Return [X, Y] of the center of cell containing provided text 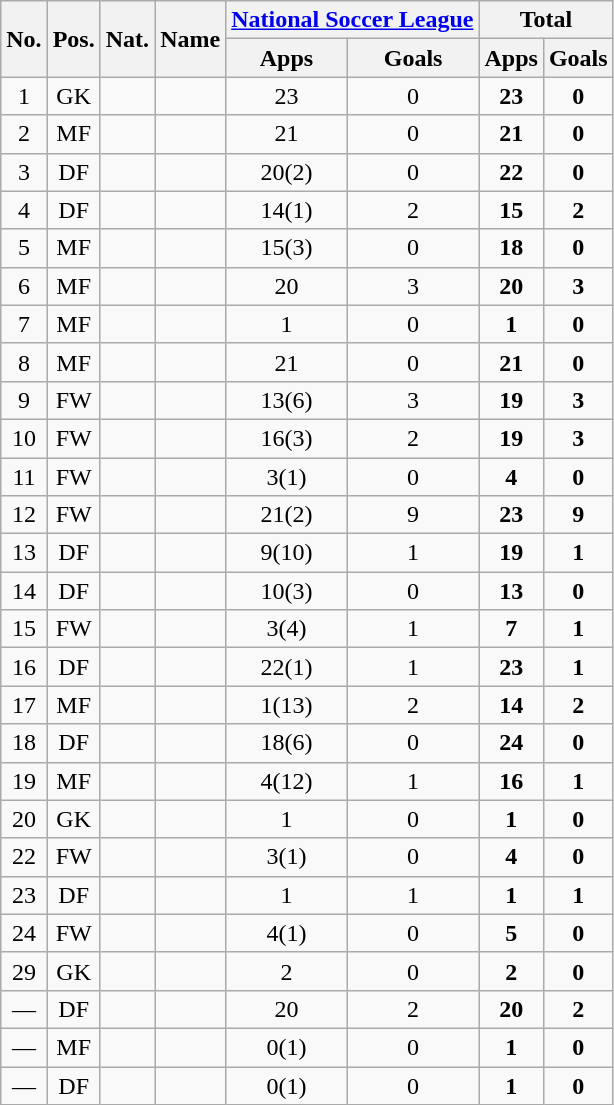
16(3) [287, 438]
Name [190, 39]
Total [546, 20]
4(12) [287, 781]
Nat. [127, 39]
10 [24, 438]
6 [24, 286]
3(4) [287, 629]
14(1) [287, 210]
21(2) [287, 515]
No. [24, 39]
4(1) [287, 933]
National Soccer League [352, 20]
8 [24, 362]
20(2) [287, 172]
12 [24, 515]
29 [24, 971]
1(13) [287, 705]
13(6) [287, 400]
17 [24, 705]
11 [24, 477]
Pos. [74, 39]
10(3) [287, 591]
15(3) [287, 248]
18(6) [287, 743]
9(10) [287, 553]
22(1) [287, 667]
